Detect which cell encompasses the target text, then output its (X, Y) center coordinate. 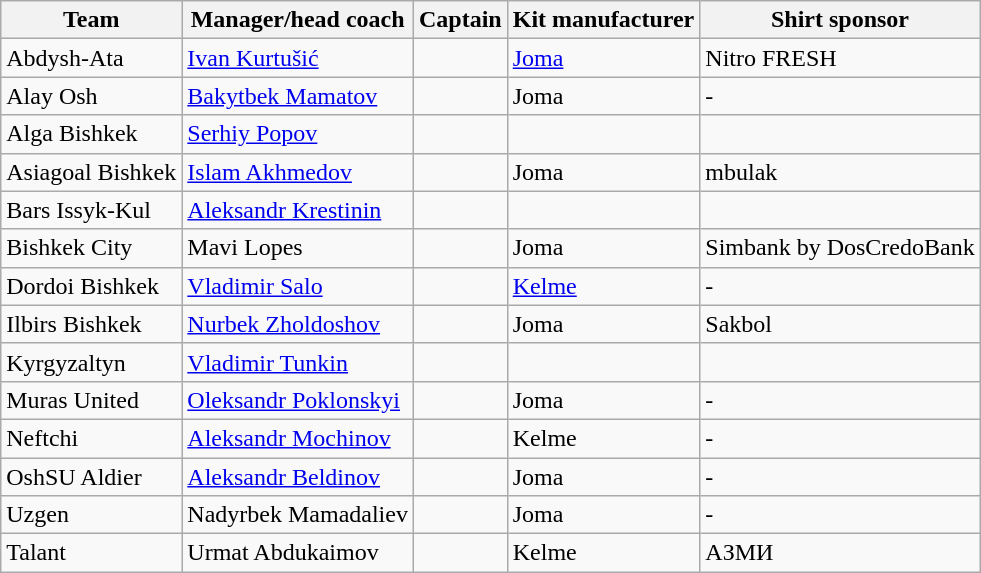
OshSU Aldier (92, 477)
Bakytbek Mamatov (298, 96)
Sakbol (840, 324)
Nurbek Zholdoshov (298, 324)
Muras United (92, 400)
Talant (92, 553)
Alay Osh (92, 96)
Kyrgyzaltyn (92, 362)
Aleksandr Krestinin (298, 210)
Abdysh-Ata (92, 58)
Vladimir Tunkin (298, 362)
Neftchi (92, 438)
mbulak (840, 172)
Captain (460, 20)
Kit manufacturer (604, 20)
Serhiy Popov (298, 134)
Asiagoal Bishkek (92, 172)
Nitro FRESH (840, 58)
Nadyrbek Mamadaliev (298, 515)
Uzgen (92, 515)
Alga Bishkek (92, 134)
Manager/head coach (298, 20)
Oleksandr Poklonskyi (298, 400)
Mavi Lopes (298, 248)
Ilbirs Bishkek (92, 324)
Team (92, 20)
Ivan Kurtušić (298, 58)
Aleksandr Mochinov (298, 438)
Urmat Abdukaimov (298, 553)
Simbank by DosCredoBank (840, 248)
Aleksandr Beldinov (298, 477)
Dordoi Bishkek (92, 286)
Bars Issyk-Kul (92, 210)
Vladimir Salo (298, 286)
AЗMИ (840, 553)
Shirt sponsor (840, 20)
Bishkek City (92, 248)
Islam Akhmedov (298, 172)
